Find where the given text appears and provide that cell's center as [x, y] coordinate. 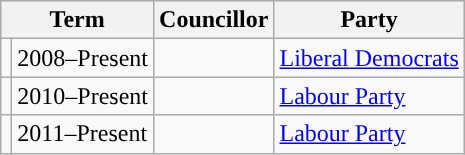
2011–Present [83, 134]
Councillor [214, 20]
2008–Present [83, 58]
2010–Present [83, 96]
Term [78, 20]
Party [369, 20]
Liberal Democrats [369, 58]
